Identify which cell holds the provided text, then report its [x, y] central coordinate. 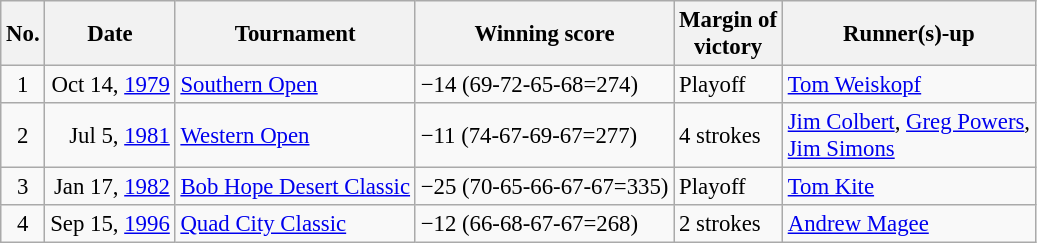
4 strokes [728, 136]
Western Open [295, 136]
Jim Colbert, Greg Powers, Jim Simons [908, 136]
Jan 17, 1982 [110, 187]
−11 (74-67-69-67=277) [544, 136]
Date [110, 34]
−25 (70-65-66-67-67=335) [544, 187]
−12 (66-68-67-67=268) [544, 224]
3 [23, 187]
Jul 5, 1981 [110, 136]
4 [23, 224]
2 [23, 136]
Sep 15, 1996 [110, 224]
Tom Weiskopf [908, 85]
Tom Kite [908, 187]
Quad City Classic [295, 224]
Runner(s)-up [908, 34]
Winning score [544, 34]
−14 (69-72-65-68=274) [544, 85]
Southern Open [295, 85]
1 [23, 85]
Tournament [295, 34]
Andrew Magee [908, 224]
Bob Hope Desert Classic [295, 187]
No. [23, 34]
Margin ofvictory [728, 34]
2 strokes [728, 224]
Oct 14, 1979 [110, 85]
